Scan for the cell matching the given text and deliver its (X, Y) coordinate at center. 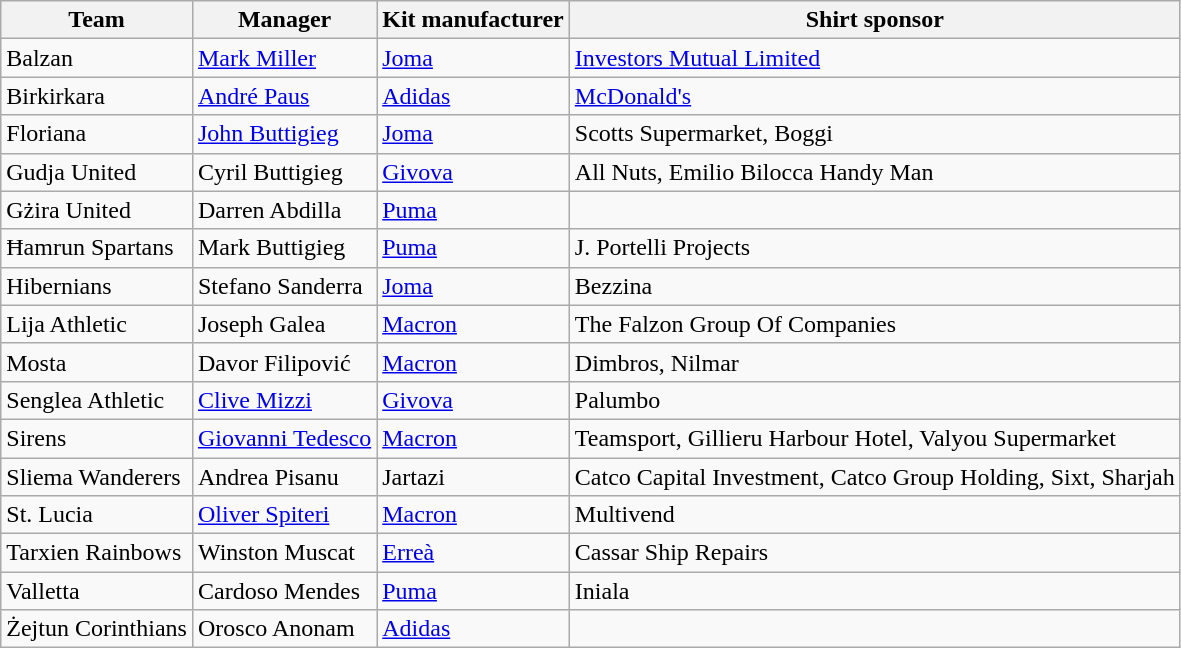
All Nuts, Emilio Bilocca Handy Man (874, 172)
Oliver Spiteri (284, 515)
Sliema Wanderers (97, 477)
Team (97, 20)
Jartazi (474, 477)
John Buttigieg (284, 134)
McDonald's (874, 96)
Mark Buttigieg (284, 248)
Joseph Galea (284, 324)
The Falzon Group Of Companies (874, 324)
Kit manufacturer (474, 20)
Hibernians (97, 286)
Gżira United (97, 210)
St. Lucia (97, 515)
Valletta (97, 591)
Sirens (97, 438)
Tarxien Rainbows (97, 553)
Cassar Ship Repairs (874, 553)
Orosco Anonam (284, 629)
Winston Muscat (284, 553)
Davor Filipović (284, 362)
Żejtun Corinthians (97, 629)
Palumbo (874, 400)
Andrea Pisanu (284, 477)
Floriana (97, 134)
Darren Abdilla (284, 210)
Catco Capital Investment, Catco Group Holding, Sixt, Sharjah (874, 477)
Multivend (874, 515)
Iniala (874, 591)
Scotts Supermarket, Boggi (874, 134)
Mosta (97, 362)
Senglea Athletic (97, 400)
Shirt sponsor (874, 20)
Balzan (97, 58)
Dimbros, Nilmar (874, 362)
Gudja United (97, 172)
Giovanni Tedesco (284, 438)
Clive Mizzi (284, 400)
J. Portelli Projects (874, 248)
Erreà (474, 553)
Teamsport, Gillieru Harbour Hotel, Valyou Supermarket (874, 438)
Cyril Buttigieg (284, 172)
Mark Miller (284, 58)
Manager (284, 20)
Investors Mutual Limited (874, 58)
Bezzina (874, 286)
Lija Athletic (97, 324)
André Paus (284, 96)
Ħamrun Spartans (97, 248)
Stefano Sanderra (284, 286)
Birkirkara (97, 96)
Cardoso Mendes (284, 591)
